Extract the [X, Y] coordinate from the center of the cell holding the provided text.  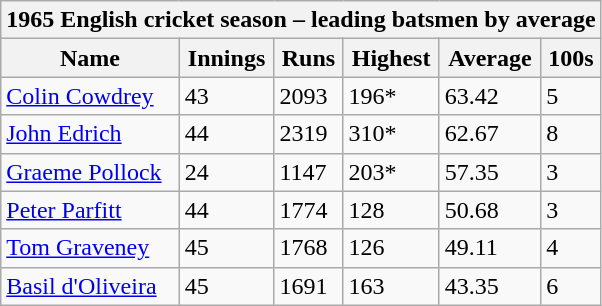
62.67 [490, 134]
24 [226, 172]
Runs [308, 58]
63.42 [490, 96]
Peter Parfitt [90, 210]
1147 [308, 172]
310* [391, 134]
Average [490, 58]
1965 English cricket season – leading batsmen by average [301, 20]
1691 [308, 286]
196* [391, 96]
1768 [308, 248]
Colin Cowdrey [90, 96]
50.68 [490, 210]
43 [226, 96]
126 [391, 248]
203* [391, 172]
49.11 [490, 248]
2319 [308, 134]
43.35 [490, 286]
Basil d'Oliveira [90, 286]
John Edrich [90, 134]
100s [572, 58]
8 [572, 134]
Innings [226, 58]
5 [572, 96]
2093 [308, 96]
128 [391, 210]
163 [391, 286]
Tom Graveney [90, 248]
57.35 [490, 172]
Graeme Pollock [90, 172]
6 [572, 286]
Highest [391, 58]
4 [572, 248]
1774 [308, 210]
Name [90, 58]
